Scan for the cell matching the given text and deliver its [x, y] coordinate at center. 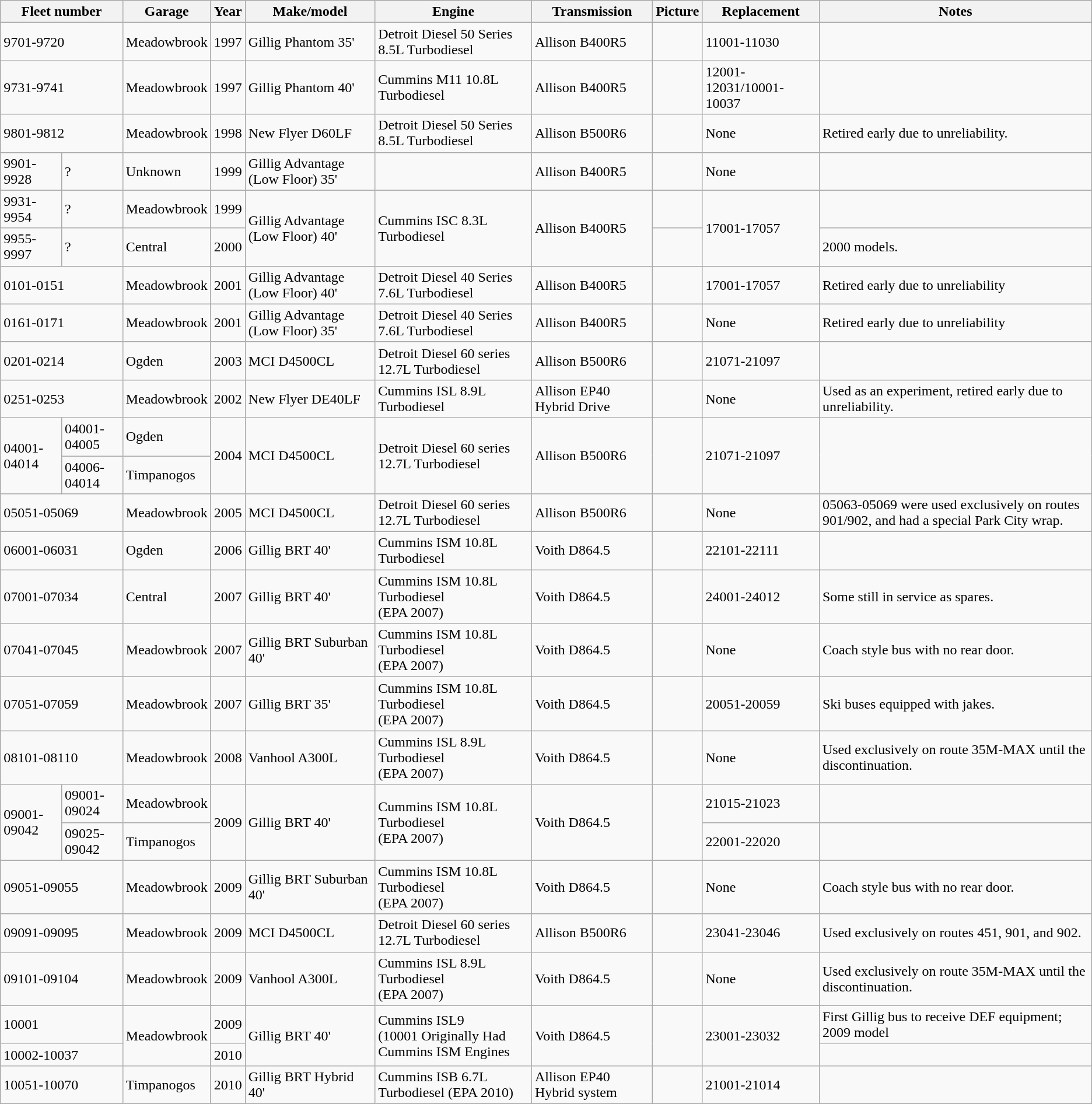
9731-9741 [62, 87]
9955-9997 [32, 247]
22001-22020 [761, 841]
05063-05069 were used exclusively on routes 901/902, and had a special Park City wrap. [956, 513]
2005 [228, 513]
04006-04014 [92, 475]
05051-05069 [62, 513]
0201-0214 [62, 360]
09001-09024 [92, 804]
First Gillig bus to receive DEF equipment; 2009 model [956, 1024]
23041-23046 [761, 933]
2003 [228, 360]
Cummins ISC 8.3L Turbodiesel [454, 228]
10001 [62, 1024]
Allison EP40 Hybrid system [591, 1085]
09091-09095 [62, 933]
1998 [228, 133]
09051-09055 [62, 887]
09001-09042 [32, 822]
2000 models. [956, 247]
04001-04005 [92, 436]
2004 [228, 455]
Retired early due to unreliability. [956, 133]
22101-22111 [761, 551]
07001-07034 [62, 597]
0251-0253 [62, 399]
11001-11030 [761, 42]
09101-09104 [62, 979]
2002 [228, 399]
Used exclusively on routes 451, 901, and 902. [956, 933]
Year [228, 12]
0161-0171 [62, 323]
Gillig Phantom 40' [310, 87]
9701-9720 [62, 42]
23001-23032 [761, 1036]
Transmission [591, 12]
07041-07045 [62, 650]
Used as an experiment, retired early due to unreliability. [956, 399]
Garage [167, 12]
Cummins ISM 10.8L Turbodiesel [454, 551]
0101-0151 [62, 285]
09025-09042 [92, 841]
Some still in service as spares. [956, 597]
08101-08110 [62, 758]
20051-20059 [761, 704]
Allison EP40 Hybrid Drive [591, 399]
9931-9954 [32, 209]
Cummins ISL9(10001 Originally Had Cummins ISM Engines [454, 1036]
2006 [228, 551]
Fleet number [62, 12]
Make/model [310, 12]
21001-21014 [761, 1085]
Cummins M11 10.8L Turbodiesel [454, 87]
07051-07059 [62, 704]
Picture [678, 12]
Gillig Phantom 35' [310, 42]
2008 [228, 758]
06001-06031 [62, 551]
10002-10037 [62, 1054]
9901-9928 [32, 171]
Gillig BRT Hybrid 40' [310, 1085]
New Flyer D60LF [310, 133]
Engine [454, 12]
Ski buses equipped with jakes. [956, 704]
24001-24012 [761, 597]
Gillig BRT 35' [310, 704]
10051-10070 [62, 1085]
New Flyer DE40LF [310, 399]
Replacement [761, 12]
12001-12031/10001-10037 [761, 87]
Cummins ISL 8.9L Turbodiesel [454, 399]
Cummins ISB 6.7L Turbodiesel (EPA 2010) [454, 1085]
9801-9812 [62, 133]
2000 [228, 247]
Notes [956, 12]
Unknown [167, 171]
21015-21023 [761, 804]
04001-04014 [32, 455]
